Provide the [X, Y] coordinate of the cell's center where the given text is located.  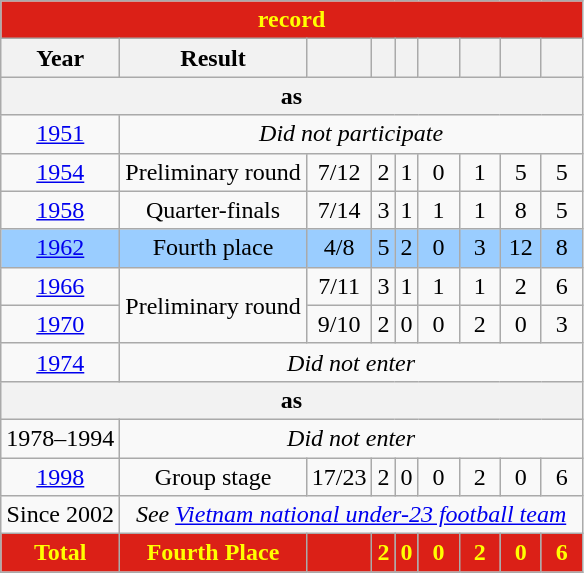
9/10 [339, 324]
Total [60, 553]
1978–1994 [60, 438]
4/8 [339, 248]
7/11 [339, 286]
17/23 [339, 477]
record [292, 20]
1974 [60, 362]
Since 2002 [60, 515]
1962 [60, 248]
1954 [60, 172]
7/12 [339, 172]
7/14 [339, 210]
See Vietnam national under-23 football team [351, 515]
1970 [60, 324]
Result [213, 58]
Fourth Place [213, 553]
Did not participate [351, 134]
1966 [60, 286]
1951 [60, 134]
Fourth place [213, 248]
Group stage [213, 477]
Quarter-finals [213, 210]
1998 [60, 477]
1958 [60, 210]
12 [520, 248]
Year [60, 58]
